Pinpoint the cell where the given text exists, returning its (x, y) midpoint coordinate. 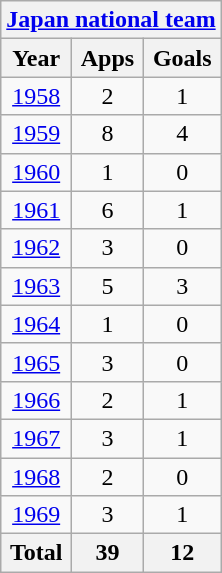
8 (108, 134)
12 (182, 553)
1963 (36, 286)
1969 (36, 515)
4 (182, 134)
6 (108, 210)
1968 (36, 477)
1967 (36, 438)
Apps (108, 58)
39 (108, 553)
Goals (182, 58)
1961 (36, 210)
Japan national team (111, 20)
1965 (36, 362)
1958 (36, 96)
1966 (36, 400)
Total (36, 553)
5 (108, 286)
1962 (36, 248)
1959 (36, 134)
1960 (36, 172)
Year (36, 58)
1964 (36, 324)
